Scan for the cell matching the given text and deliver its (x, y) coordinate at center. 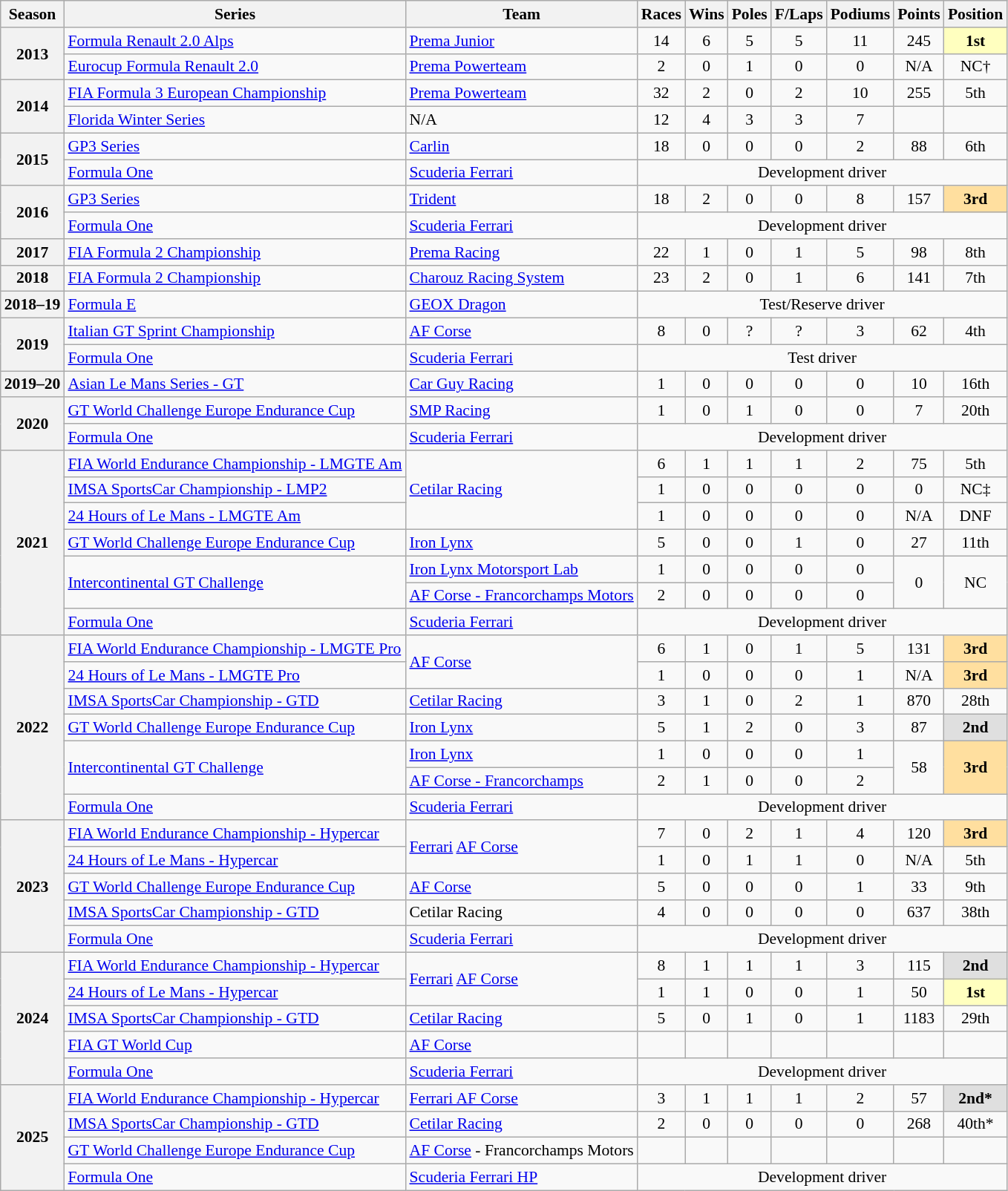
2015 (33, 159)
2014 (33, 107)
FIA GT World Cup (235, 1046)
2016 (33, 212)
Series (235, 14)
Charouz Racing System (521, 278)
FIA World Endurance Championship - LMGTE Am (235, 464)
2013 (33, 53)
Prema Racing (521, 252)
2020 (33, 424)
2018–19 (33, 305)
6th (975, 146)
24 Hours of Le Mans - LMGTE Am (235, 516)
Eurocup Formula Renault 2.0 (235, 67)
NC‡ (975, 490)
115 (919, 966)
Formula Renault 2.0 Alps (235, 41)
Poles (750, 14)
50 (919, 992)
28th (975, 701)
75 (919, 464)
88 (919, 146)
57 (919, 1098)
Points (919, 14)
2025 (33, 1138)
2018 (33, 278)
Test driver (822, 358)
Prema Junior (521, 41)
268 (919, 1124)
9th (975, 887)
157 (919, 200)
4th (975, 332)
245 (919, 41)
Races (661, 14)
11th (975, 543)
2017 (33, 252)
Season (33, 14)
120 (919, 834)
Position (975, 14)
Italian GT Sprint Championship (235, 332)
14 (661, 41)
Trident (521, 200)
Iron Lynx Motorsport Lab (521, 569)
Test/Reserve driver (822, 305)
FIA Formula 3 European Championship (235, 93)
1183 (919, 1019)
Podiums (861, 14)
AF Corse - Francorchamps (521, 781)
38th (975, 913)
16th (975, 384)
22 (661, 252)
Asian Le Mans Series - GT (235, 384)
58 (919, 767)
NC (975, 582)
GEOX Dragon (521, 305)
2021 (33, 543)
141 (919, 278)
2019–20 (33, 384)
Carlin (521, 146)
DNF (975, 516)
32 (661, 93)
23 (661, 278)
870 (919, 701)
62 (919, 332)
11 (861, 41)
27 (919, 543)
2023 (33, 887)
7th (975, 278)
29th (975, 1019)
637 (919, 913)
Wins (707, 14)
Car Guy Racing (521, 384)
2019 (33, 344)
2022 (33, 727)
24 Hours of Le Mans - LMGTE Pro (235, 675)
255 (919, 93)
2nd* (975, 1098)
Formula E (235, 305)
98 (919, 252)
87 (919, 728)
F/Laps (799, 14)
SMP Racing (521, 411)
20th (975, 411)
2024 (33, 1019)
8th (975, 252)
33 (919, 887)
12 (661, 120)
IMSA SportsCar Championship - LMP2 (235, 490)
Team (521, 14)
Florida Winter Series (235, 120)
Scuderia Ferrari HP (521, 1178)
131 (919, 649)
NC† (975, 67)
FIA World Endurance Championship - LMGTE Pro (235, 649)
40th* (975, 1124)
